Provide the [x, y] coordinate of the cell's center where the given text is located.  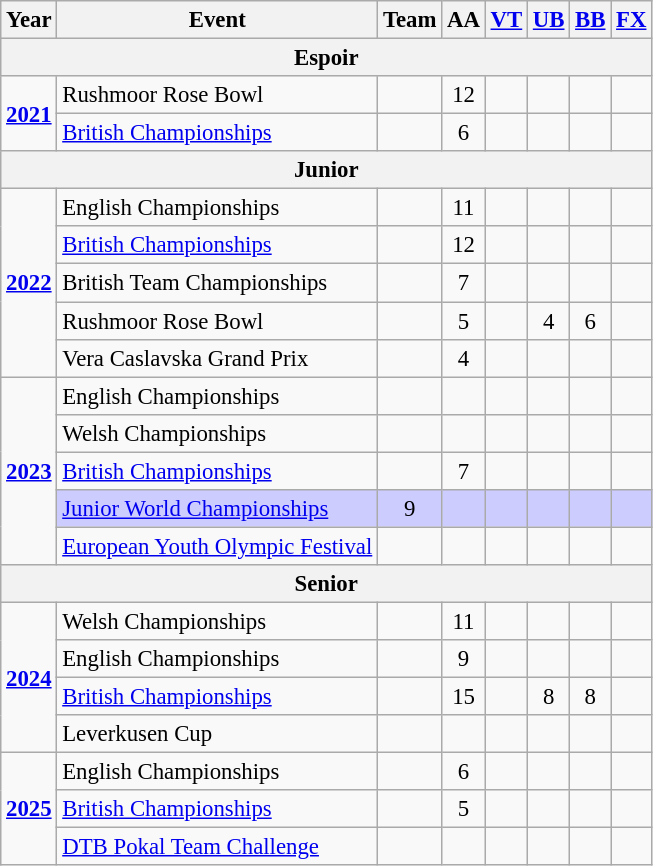
DTB Pokal Team Challenge [218, 847]
15 [464, 697]
Team [410, 20]
2024 [29, 677]
2025 [29, 810]
European Youth Olympic Festival [218, 546]
AA [464, 20]
Espoir [326, 58]
Year [29, 20]
Leverkusen Cup [218, 734]
UB [549, 20]
Event [218, 20]
BB [590, 20]
VT [506, 20]
Junior World Championships [218, 509]
FX [632, 20]
British Team Championships [218, 283]
Senior [326, 584]
2022 [29, 283]
2023 [29, 471]
Vera Caslavska Grand Prix [218, 358]
Junior [326, 170]
2021 [29, 114]
